Determine the [x, y] coordinate at the center of the cell enclosing the given text.  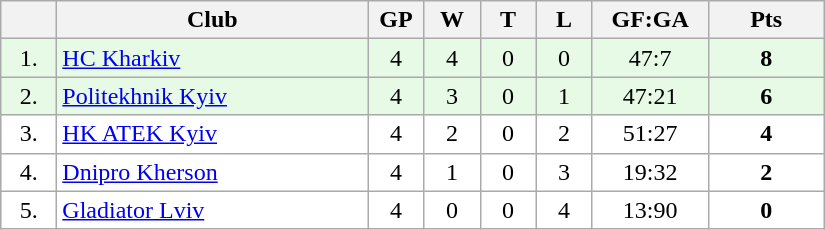
1. [29, 58]
Club [212, 20]
51:27 [650, 134]
HK ATEK Kyiv [212, 134]
6 [766, 96]
L [564, 20]
2. [29, 96]
8 [766, 58]
Pts [766, 20]
4. [29, 172]
Gladiator Lviv [212, 210]
GP [396, 20]
GF:GA [650, 20]
Dnipro Kherson [212, 172]
19:32 [650, 172]
T [508, 20]
47:21 [650, 96]
Politekhnik Kyiv [212, 96]
3. [29, 134]
HC Kharkiv [212, 58]
W [452, 20]
5. [29, 210]
13:90 [650, 210]
47:7 [650, 58]
